Determine the [x, y] coordinate at the center of the cell enclosing the given text.  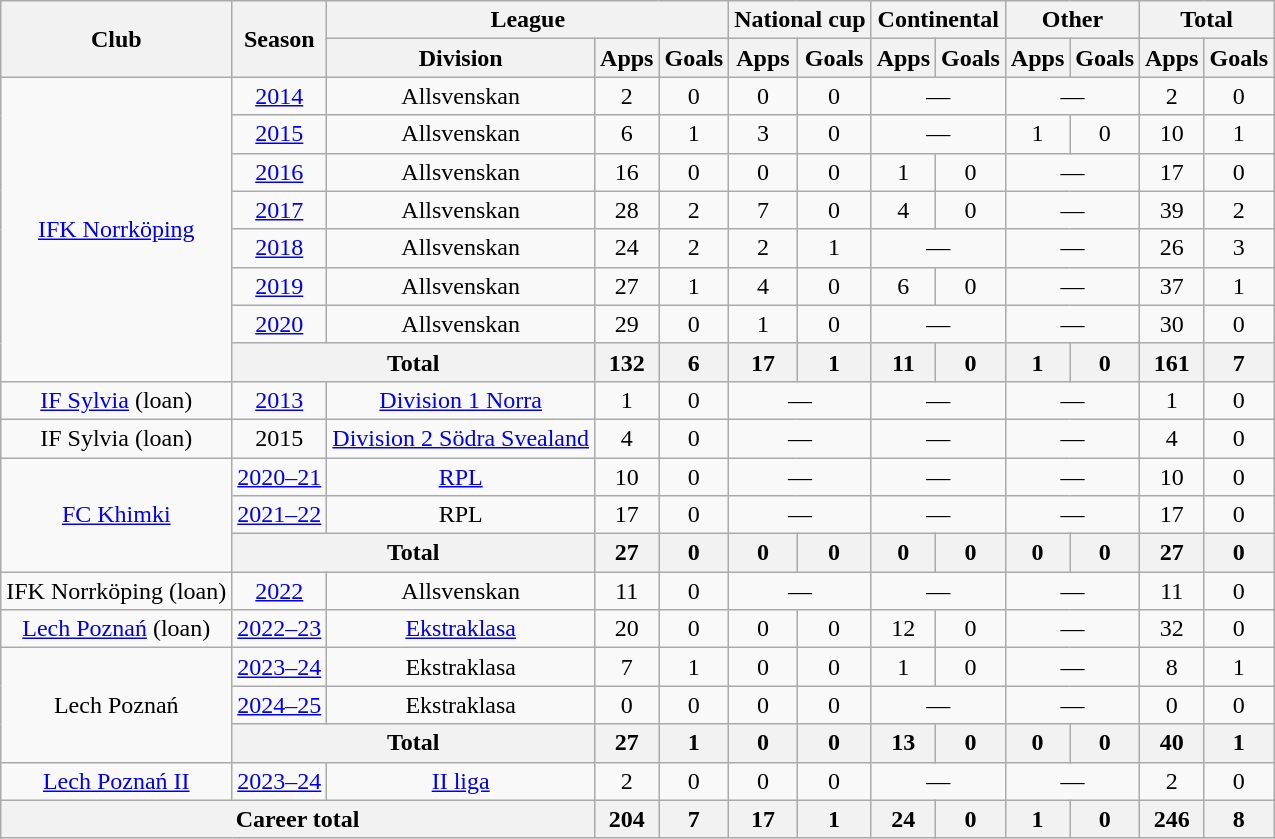
2024–25 [280, 705]
246 [1172, 819]
40 [1172, 743]
Division 2 Södra Svealand [461, 438]
IFK Norrköping [116, 229]
Other [1072, 20]
Career total [298, 819]
IFK Norrköping (loan) [116, 591]
161 [1172, 362]
12 [903, 629]
2017 [280, 210]
2022–23 [280, 629]
132 [627, 362]
Continental [938, 20]
2013 [280, 400]
2014 [280, 96]
Division [461, 58]
Division 1 Norra [461, 400]
2016 [280, 172]
Season [280, 39]
2021–22 [280, 515]
39 [1172, 210]
2020–21 [280, 477]
Lech Poznań II [116, 781]
26 [1172, 248]
II liga [461, 781]
League [528, 20]
FC Khimki [116, 515]
Club [116, 39]
16 [627, 172]
20 [627, 629]
13 [903, 743]
32 [1172, 629]
2019 [280, 286]
204 [627, 819]
2022 [280, 591]
2018 [280, 248]
28 [627, 210]
30 [1172, 324]
29 [627, 324]
Lech Poznań (loan) [116, 629]
Lech Poznań [116, 705]
37 [1172, 286]
2020 [280, 324]
National cup [800, 20]
